Detect which cell encompasses the target text, then output its (X, Y) center coordinate. 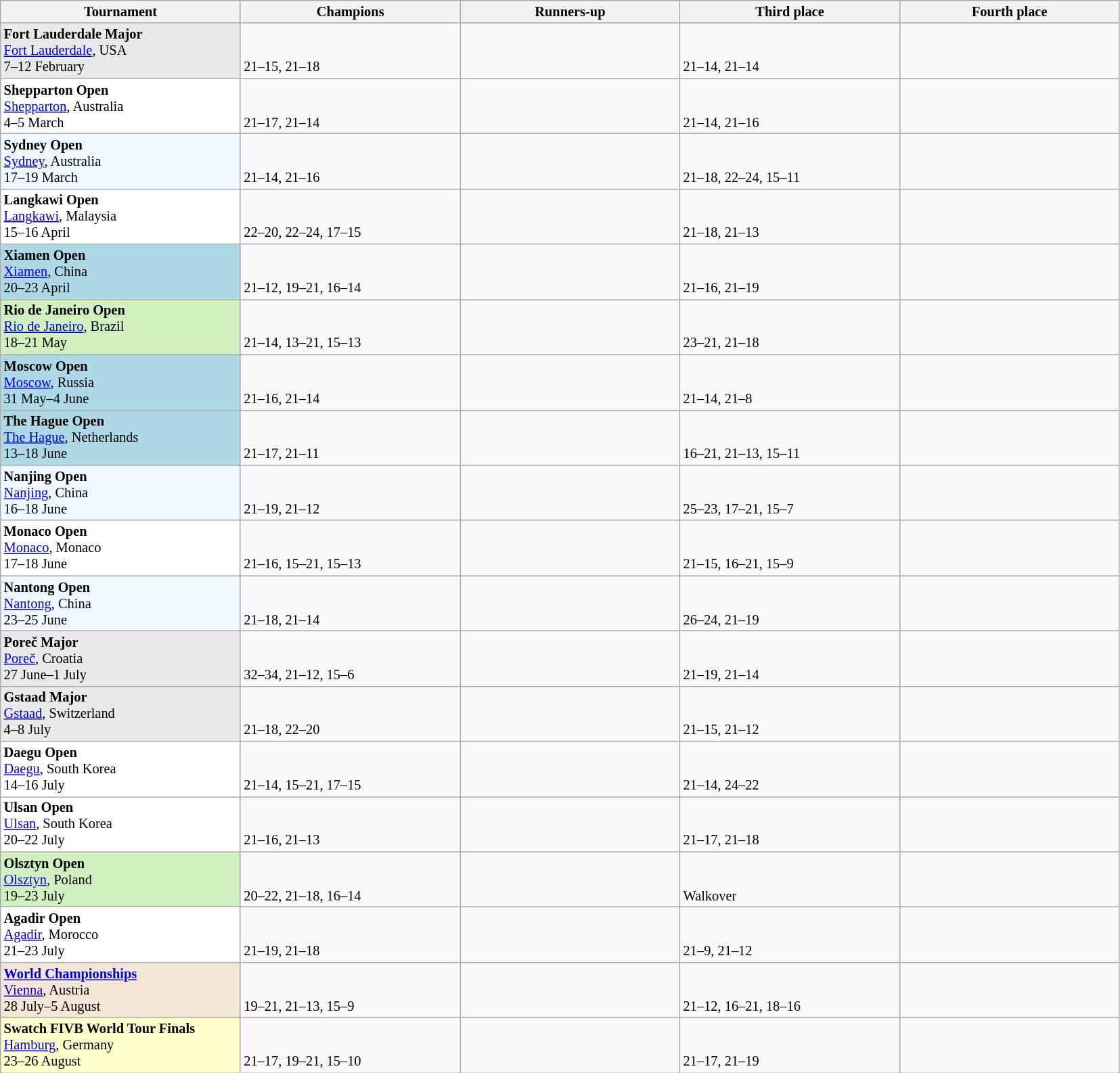
19–21, 21–13, 15–9 (351, 990)
26–24, 21–19 (790, 603)
21–18, 21–14 (351, 603)
Gstaad MajorGstaad, Switzerland4–8 July (120, 714)
20–22, 21–18, 16–14 (351, 880)
Monaco OpenMonaco, Monaco17–18 June (120, 548)
21–14, 13–21, 15–13 (351, 327)
Moscow OpenMoscow, Russia31 May–4 June (120, 382)
21–18, 21–13 (790, 216)
21–12, 16–21, 18–16 (790, 990)
21–16, 21–13 (351, 824)
Swatch FIVB World Tour FinalsHamburg, Germany23–26 August (120, 1045)
32–34, 21–12, 15–6 (351, 658)
21–19, 21–12 (351, 493)
23–21, 21–18 (790, 327)
21–17, 21–18 (790, 824)
Rio de Janeiro OpenRio de Janeiro, Brazil18–21 May (120, 327)
21–19, 21–18 (351, 934)
Langkawi OpenLangkawi, Malaysia15–16 April (120, 216)
21–17, 19–21, 15–10 (351, 1045)
Sydney OpenSydney, Australia17–19 March (120, 161)
Shepparton OpenShepparton, Australia4–5 March (120, 106)
21–12, 19–21, 16–14 (351, 272)
Fourth place (1010, 12)
21–15, 21–18 (351, 51)
21–18, 22–24, 15–11 (790, 161)
Poreč MajorPoreč, Croatia27 June–1 July (120, 658)
Nantong OpenNantong, China23–25 June (120, 603)
Ulsan OpenUlsan, South Korea20–22 July (120, 824)
21–14, 15–21, 17–15 (351, 769)
World ChampionshipsVienna, Austria28 July–5 August (120, 990)
Runners-up (570, 12)
16–21, 21–13, 15–11 (790, 438)
The Hague OpenThe Hague, Netherlands13–18 June (120, 438)
Champions (351, 12)
21–16, 21–19 (790, 272)
21–17, 21–14 (351, 106)
Tournament (120, 12)
Walkover (790, 880)
22–20, 22–24, 17–15 (351, 216)
Nanjing OpenNanjing, China16–18 June (120, 493)
Fort Lauderdale MajorFort Lauderdale, USA7–12 February (120, 51)
21–16, 21–14 (351, 382)
Third place (790, 12)
Olsztyn OpenOlsztyn, Poland19–23 July (120, 880)
21–14, 21–14 (790, 51)
21–15, 21–12 (790, 714)
21–9, 21–12 (790, 934)
Xiamen OpenXiamen, China20–23 April (120, 272)
21–19, 21–14 (790, 658)
21–14, 21–8 (790, 382)
25–23, 17–21, 15–7 (790, 493)
21–16, 15–21, 15–13 (351, 548)
21–17, 21–11 (351, 438)
21–17, 21–19 (790, 1045)
Daegu OpenDaegu, South Korea14–16 July (120, 769)
21–14, 24–22 (790, 769)
Agadir OpenAgadir, Morocco21–23 July (120, 934)
21–18, 22–20 (351, 714)
21–15, 16–21, 15–9 (790, 548)
